Determine the [x, y] coordinate at the center of the cell enclosing the given text.  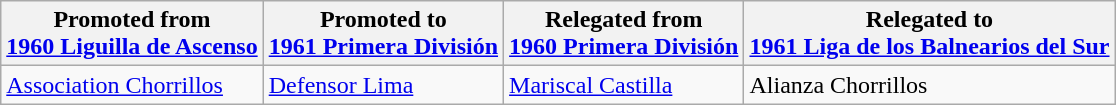
Defensor Lima [383, 85]
Alianza Chorrillos [930, 85]
Association Chorrillos [132, 85]
Promoted to1961 Primera División [383, 34]
Relegated from1960 Primera División [624, 34]
Relegated to1961 Liga de los Balnearios del Sur [930, 34]
Promoted from1960 Liguilla de Ascenso [132, 34]
Mariscal Castilla [624, 85]
